Pinpoint the cell where the given text exists, returning its [X, Y] midpoint coordinate. 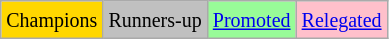
Promoted [252, 20]
Relegated [342, 20]
Champions [52, 20]
Runners-up [155, 20]
